Return (X, Y) of the center of cell containing provided text 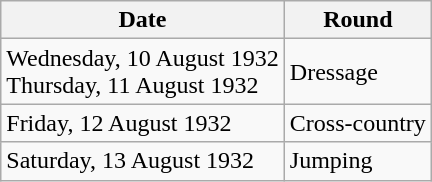
Cross-country (358, 123)
Jumping (358, 161)
Dressage (358, 72)
Round (358, 20)
Friday, 12 August 1932 (143, 123)
Saturday, 13 August 1932 (143, 161)
Date (143, 20)
Wednesday, 10 August 1932Thursday, 11 August 1932 (143, 72)
